Search for the cell housing the specified text and yield its [X, Y] center coordinate. 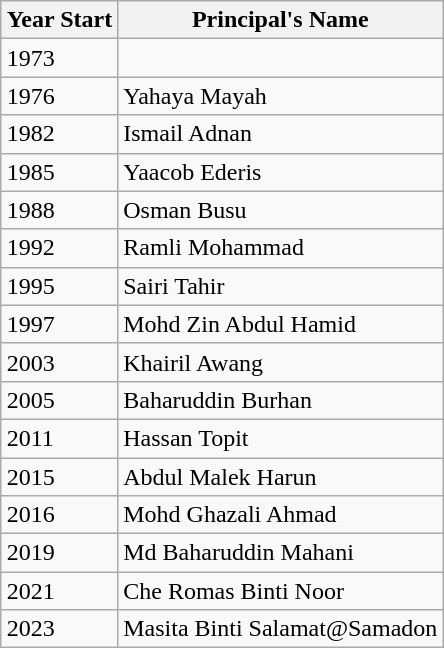
Principal's Name [280, 20]
1982 [60, 134]
Sairi Tahir [280, 286]
Baharuddin Burhan [280, 400]
1992 [60, 248]
2005 [60, 400]
Ismail Adnan [280, 134]
2019 [60, 553]
Yahaya Mayah [280, 96]
Ramli Mohammad [280, 248]
1988 [60, 210]
1976 [60, 96]
Md Baharuddin Mahani [280, 553]
Mohd Ghazali Ahmad [280, 515]
1997 [60, 324]
Masita Binti Salamat@Samadon [280, 629]
2023 [60, 629]
1995 [60, 286]
2011 [60, 438]
1973 [60, 58]
Abdul Malek Harun [280, 477]
Year Start [60, 20]
2016 [60, 515]
1985 [60, 172]
2021 [60, 591]
Khairil Awang [280, 362]
Yaacob Ederis [280, 172]
2003 [60, 362]
2015 [60, 477]
Osman Busu [280, 210]
Mohd Zin Abdul Hamid [280, 324]
Hassan Topit [280, 438]
Che Romas Binti Noor [280, 591]
